Extract the [x, y] coordinate from the center of the cell holding the provided text.  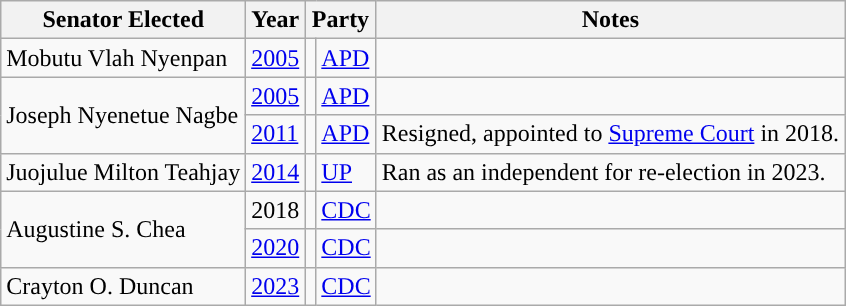
2023 [276, 286]
Resigned, appointed to Supreme Court in 2018. [610, 134]
Senator Elected [124, 20]
UP [346, 172]
Joseph Nyenetue Nagbe [124, 115]
2020 [276, 248]
2011 [276, 134]
Augustine S. Chea [124, 229]
Juojulue Milton Teahjay [124, 172]
Notes [610, 20]
Mobutu Vlah Nyenpan [124, 58]
Party [340, 20]
2018 [276, 210]
Year [276, 20]
Ran as an independent for re-election in 2023. [610, 172]
2014 [276, 172]
Crayton O. Duncan [124, 286]
